Return [x, y] of the center of cell containing provided text 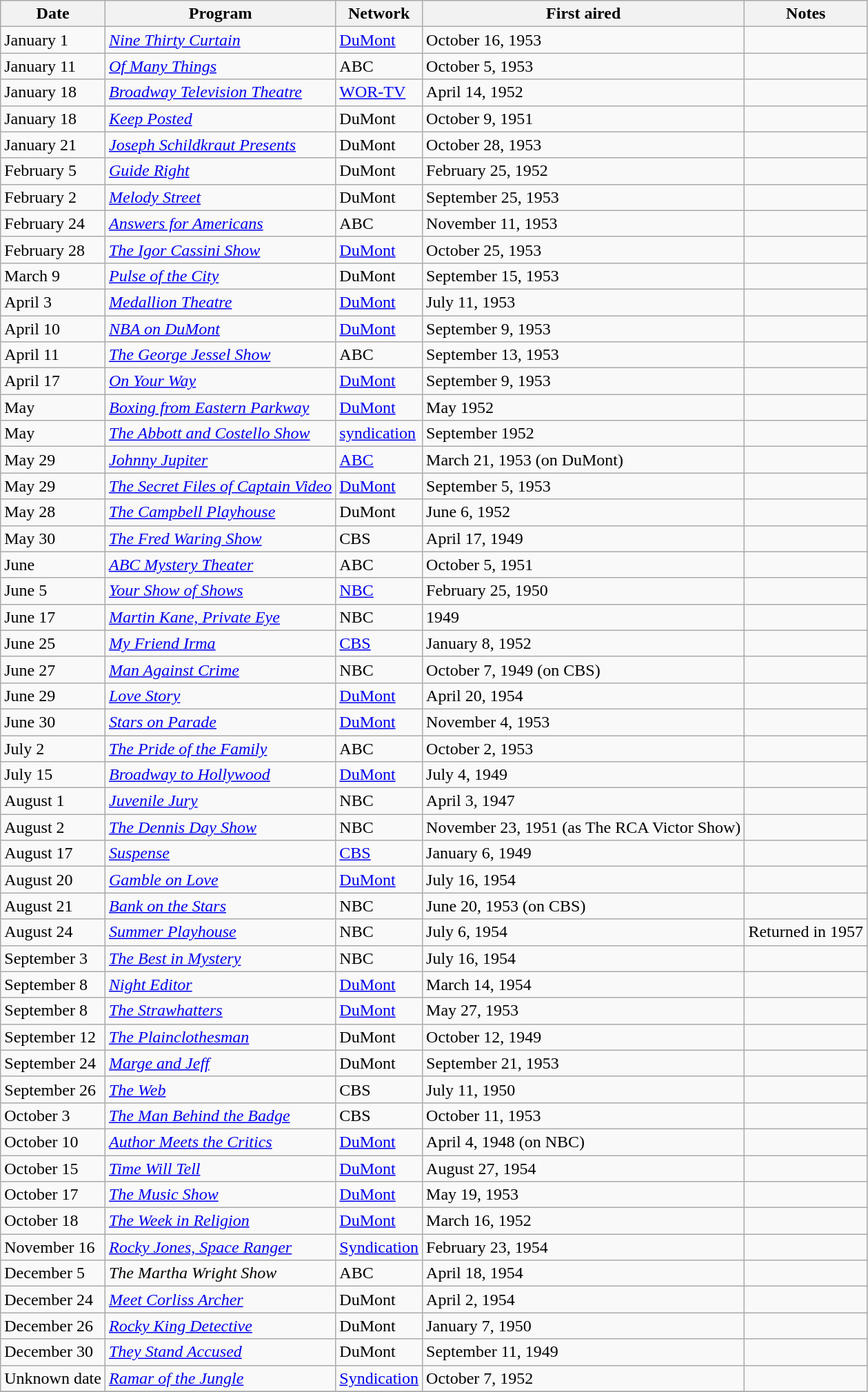
February 28 [53, 250]
The Man Behind the Badge [220, 1116]
May 30 [53, 538]
April 11 [53, 355]
Marge and Jeff [220, 1063]
The George Jessel Show [220, 355]
syndication [379, 434]
Returned in 1957 [806, 932]
Man Against Crime [220, 669]
Guide Right [220, 171]
June [53, 565]
November 16 [53, 1247]
October 10 [53, 1142]
April 20, 1954 [583, 696]
Medallion Theatre [220, 302]
August 1 [53, 801]
September 12 [53, 1037]
January 21 [53, 145]
They Stand Accused [220, 1352]
Joseph Schildkraut Presents [220, 145]
October 12, 1949 [583, 1037]
The Pride of the Family [220, 748]
June 25 [53, 643]
July 4, 1949 [583, 775]
October 17 [53, 1195]
Rocky Jones, Space Ranger [220, 1247]
The Campbell Playhouse [220, 512]
The Dennis Day Show [220, 827]
September 26 [53, 1089]
Love Story [220, 696]
March 16, 1952 [583, 1221]
March 21, 1953 (on DuMont) [583, 460]
September 24 [53, 1063]
The Strawhatters [220, 1011]
Answers for Americans [220, 223]
April 14, 1952 [583, 92]
June 30 [53, 722]
The Week in Religion [220, 1221]
Suspense [220, 854]
ABC Mystery Theater [220, 565]
Keep Posted [220, 119]
October 7, 1952 [583, 1378]
September 25, 1953 [583, 197]
July 6, 1954 [583, 932]
Summer Playhouse [220, 932]
December 30 [53, 1352]
Date [53, 14]
The Fred Waring Show [220, 538]
Your Show of Shows [220, 591]
August 24 [53, 932]
December 5 [53, 1273]
The Igor Cassini Show [220, 250]
February 5 [53, 171]
January 1 [53, 40]
Bank on the Stars [220, 906]
August 2 [53, 827]
September 1952 [583, 434]
July 15 [53, 775]
June 27 [53, 669]
Gamble on Love [220, 880]
November 23, 1951 (as The RCA Victor Show) [583, 827]
August 17 [53, 854]
On Your Way [220, 381]
December 26 [53, 1326]
Ramar of the Jungle [220, 1378]
October 15 [53, 1169]
The Abbott and Costello Show [220, 434]
February 25, 1950 [583, 591]
Melody Street [220, 197]
Broadway Television Theatre [220, 92]
July 2 [53, 748]
April 2, 1954 [583, 1300]
October 7, 1949 (on CBS) [583, 669]
February 24 [53, 223]
September 5, 1953 [583, 486]
October 5, 1951 [583, 565]
May 19, 1953 [583, 1195]
October 28, 1953 [583, 145]
Stars on Parade [220, 722]
Meet Corliss Archer [220, 1300]
The Plainclothesman [220, 1037]
April 17, 1949 [583, 538]
June 5 [53, 591]
Juvenile Jury [220, 801]
August 27, 1954 [583, 1169]
May 27, 1953 [583, 1011]
March 9 [53, 276]
Network [379, 14]
October 3 [53, 1116]
Pulse of the City [220, 276]
April 3 [53, 302]
September 3 [53, 958]
NBA on DuMont [220, 329]
June 29 [53, 696]
April 4, 1948 (on NBC) [583, 1142]
November 11, 1953 [583, 223]
The Secret Files of Captain Video [220, 486]
January 11 [53, 66]
April 3, 1947 [583, 801]
Broadway to Hollywood [220, 775]
WOR-TV [379, 92]
Notes [806, 14]
October 9, 1951 [583, 119]
First aired [583, 14]
May 1952 [583, 407]
March 14, 1954 [583, 985]
April 17 [53, 381]
The Best in Mystery [220, 958]
August 20 [53, 880]
Johnny Jupiter [220, 460]
July 11, 1950 [583, 1089]
July 11, 1953 [583, 302]
Program [220, 14]
The Martha Wright Show [220, 1273]
September 13, 1953 [583, 355]
January 6, 1949 [583, 854]
December 24 [53, 1300]
Unknown date [53, 1378]
Rocky King Detective [220, 1326]
September 21, 1953 [583, 1063]
September 11, 1949 [583, 1352]
Night Editor [220, 985]
My Friend Irma [220, 643]
October 5, 1953 [583, 66]
The Music Show [220, 1195]
Nine Thirty Curtain [220, 40]
June 20, 1953 (on CBS) [583, 906]
September 15, 1953 [583, 276]
Martin Kane, Private Eye [220, 617]
1949 [583, 617]
April 18, 1954 [583, 1273]
October 2, 1953 [583, 748]
Of Many Things [220, 66]
The Web [220, 1089]
Author Meets the Critics [220, 1142]
October 25, 1953 [583, 250]
October 18 [53, 1221]
Time Will Tell [220, 1169]
October 16, 1953 [583, 40]
June 17 [53, 617]
November 4, 1953 [583, 722]
January 8, 1952 [583, 643]
Boxing from Eastern Parkway [220, 407]
May 28 [53, 512]
February 23, 1954 [583, 1247]
June 6, 1952 [583, 512]
January 7, 1950 [583, 1326]
August 21 [53, 906]
February 25, 1952 [583, 171]
April 10 [53, 329]
October 11, 1953 [583, 1116]
February 2 [53, 197]
